Pinpoint the cell where the given text exists, returning its [x, y] midpoint coordinate. 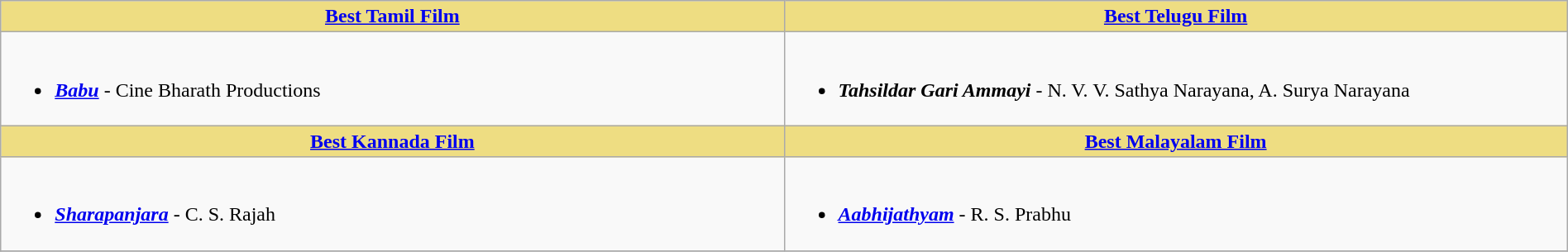
Tahsildar Gari Ammayi - N. V. V. Sathya Narayana, A. Surya Narayana [1176, 79]
Best Malayalam Film [1176, 141]
Best Kannada Film [392, 141]
Sharapanjara - C. S. Rajah [392, 203]
Best Telugu Film [1176, 17]
Aabhijathyam - R. S. Prabhu [1176, 203]
Babu - Cine Bharath Productions [392, 79]
Best Tamil Film [392, 17]
